From the cell containing the given text, extract its center point as [x, y] coordinate. 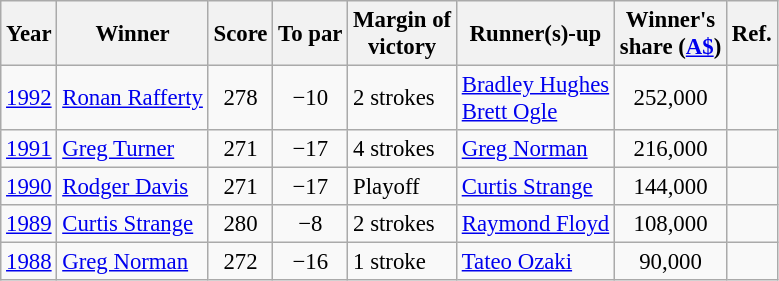
Winner [132, 34]
108,000 [670, 224]
278 [240, 98]
1991 [29, 149]
90,000 [670, 262]
1990 [29, 187]
Runner(s)-up [535, 34]
4 strokes [402, 149]
Year [29, 34]
Margin ofvictory [402, 34]
272 [240, 262]
Winner'sshare (A$) [670, 34]
1988 [29, 262]
280 [240, 224]
Ronan Rafferty [132, 98]
144,000 [670, 187]
To par [310, 34]
Tateo Ozaki [535, 262]
Playoff [402, 187]
1989 [29, 224]
Score [240, 34]
−8 [310, 224]
−16 [310, 262]
Ref. [752, 34]
Rodger Davis [132, 187]
Bradley Hughes Brett Ogle [535, 98]
216,000 [670, 149]
Raymond Floyd [535, 224]
Greg Turner [132, 149]
1992 [29, 98]
−10 [310, 98]
252,000 [670, 98]
1 stroke [402, 262]
